Return the (X, Y) coordinate for the center point of the cell that contains the specified text.  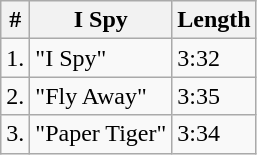
I Spy (101, 20)
"Paper Tiger" (101, 134)
"I Spy" (101, 58)
3. (16, 134)
1. (16, 58)
3:32 (214, 58)
3:34 (214, 134)
# (16, 20)
3:35 (214, 96)
"Fly Away" (101, 96)
2. (16, 96)
Length (214, 20)
